Locate the cell with the specified text and output its (X, Y) center coordinate. 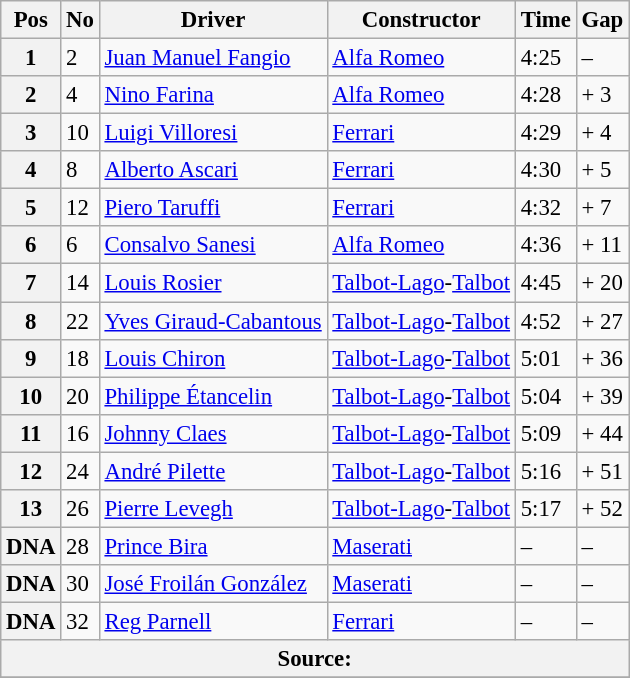
Driver (213, 20)
5:04 (546, 396)
+ 36 (602, 358)
Juan Manuel Fangio (213, 58)
Pos (31, 20)
7 (31, 283)
Piero Taruffi (213, 208)
13 (31, 509)
+ 7 (602, 208)
5:09 (546, 433)
Pierre Levegh (213, 509)
18 (80, 358)
22 (80, 321)
Time (546, 20)
9 (31, 358)
Source: (315, 659)
4:36 (546, 245)
5 (31, 208)
4:30 (546, 170)
3 (31, 133)
+ 52 (602, 509)
11 (31, 433)
26 (80, 509)
Johnny Claes (213, 433)
4:29 (546, 133)
Luigi Villoresi (213, 133)
28 (80, 546)
1 (31, 58)
+ 4 (602, 133)
Alberto Ascari (213, 170)
Nino Farina (213, 95)
5:16 (546, 471)
20 (80, 396)
+ 39 (602, 396)
Louis Chiron (213, 358)
Gap (602, 20)
4:28 (546, 95)
32 (80, 621)
Philippe Étancelin (213, 396)
Consalvo Sanesi (213, 245)
Yves Giraud-Cabantous (213, 321)
+ 20 (602, 283)
+ 44 (602, 433)
Louis Rosier (213, 283)
Constructor (421, 20)
+ 11 (602, 245)
14 (80, 283)
José Froilán González (213, 584)
4:45 (546, 283)
+ 3 (602, 95)
5:01 (546, 358)
30 (80, 584)
+ 5 (602, 170)
+ 27 (602, 321)
5:17 (546, 509)
4:25 (546, 58)
4:32 (546, 208)
Reg Parnell (213, 621)
+ 51 (602, 471)
No (80, 20)
André Pilette (213, 471)
16 (80, 433)
Prince Bira (213, 546)
24 (80, 471)
4:52 (546, 321)
